From the cell containing the given text, extract its center point as [x, y] coordinate. 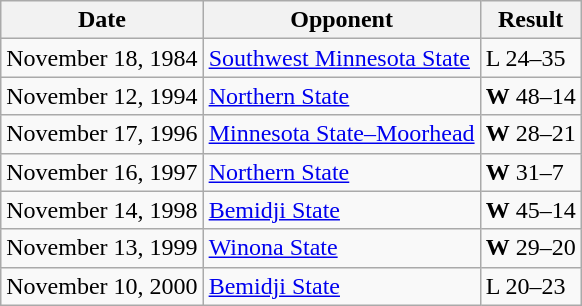
Southwest Minnesota State [342, 58]
Result [530, 20]
Minnesota State–Moorhead [342, 134]
November 17, 1996 [102, 134]
W 31–7 [530, 172]
November 13, 1999 [102, 248]
L 24–35 [530, 58]
W 45–14 [530, 210]
Winona State [342, 248]
November 18, 1984 [102, 58]
November 10, 2000 [102, 286]
Opponent [342, 20]
November 12, 1994 [102, 96]
Date [102, 20]
W 29–20 [530, 248]
November 14, 1998 [102, 210]
W 48–14 [530, 96]
W 28–21 [530, 134]
L 20–23 [530, 286]
November 16, 1997 [102, 172]
